Scan for the cell matching the given text and deliver its [X, Y] coordinate at center. 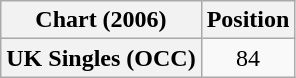
84 [248, 58]
UK Singles (OCC) [101, 58]
Position [248, 20]
Chart (2006) [101, 20]
